Extract the (X, Y) coordinate from the center of the cell holding the provided text.  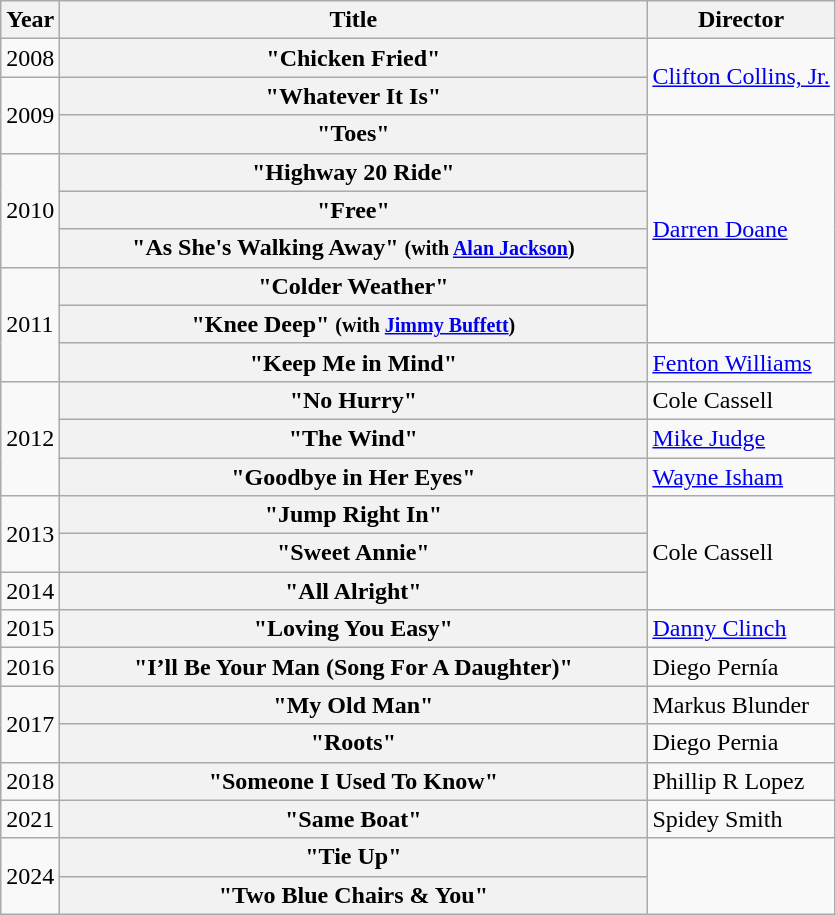
"Roots" (354, 743)
"Jump Right In" (354, 515)
Diego Pernia (741, 743)
Danny Clinch (741, 629)
"As She's Walking Away" (with Alan Jackson) (354, 248)
Year (30, 20)
"Sweet Annie" (354, 553)
Wayne Isham (741, 477)
Markus Blunder (741, 705)
"Same Boat" (354, 819)
"The Wind" (354, 438)
"Knee Deep" (with Jimmy Buffett) (354, 324)
2008 (30, 58)
Mike Judge (741, 438)
"Colder Weather" (354, 286)
2012 (30, 438)
"Tie Up" (354, 857)
Fenton Williams (741, 362)
Clifton Collins, Jr. (741, 77)
"Toes" (354, 134)
2018 (30, 781)
2009 (30, 115)
2010 (30, 210)
"Goodbye in Her Eyes" (354, 477)
"Keep Me in Mind" (354, 362)
2024 (30, 876)
"Highway 20 Ride" (354, 172)
"No Hurry" (354, 400)
Title (354, 20)
"Chicken Fried" (354, 58)
Spidey Smith (741, 819)
Darren Doane (741, 229)
Diego Pernía (741, 667)
2017 (30, 724)
Phillip R Lopez (741, 781)
"My Old Man" (354, 705)
"Free" (354, 210)
"Two Blue Chairs & You" (354, 895)
2016 (30, 667)
2021 (30, 819)
"Whatever It Is" (354, 96)
2013 (30, 534)
"Loving You Easy" (354, 629)
2011 (30, 324)
Director (741, 20)
2014 (30, 591)
2015 (30, 629)
"Someone I Used To Know" (354, 781)
"I’ll Be Your Man (Song For A Daughter)" (354, 667)
"All Alright" (354, 591)
